Return the (x, y) coordinate for the center point of the cell that contains the specified text.  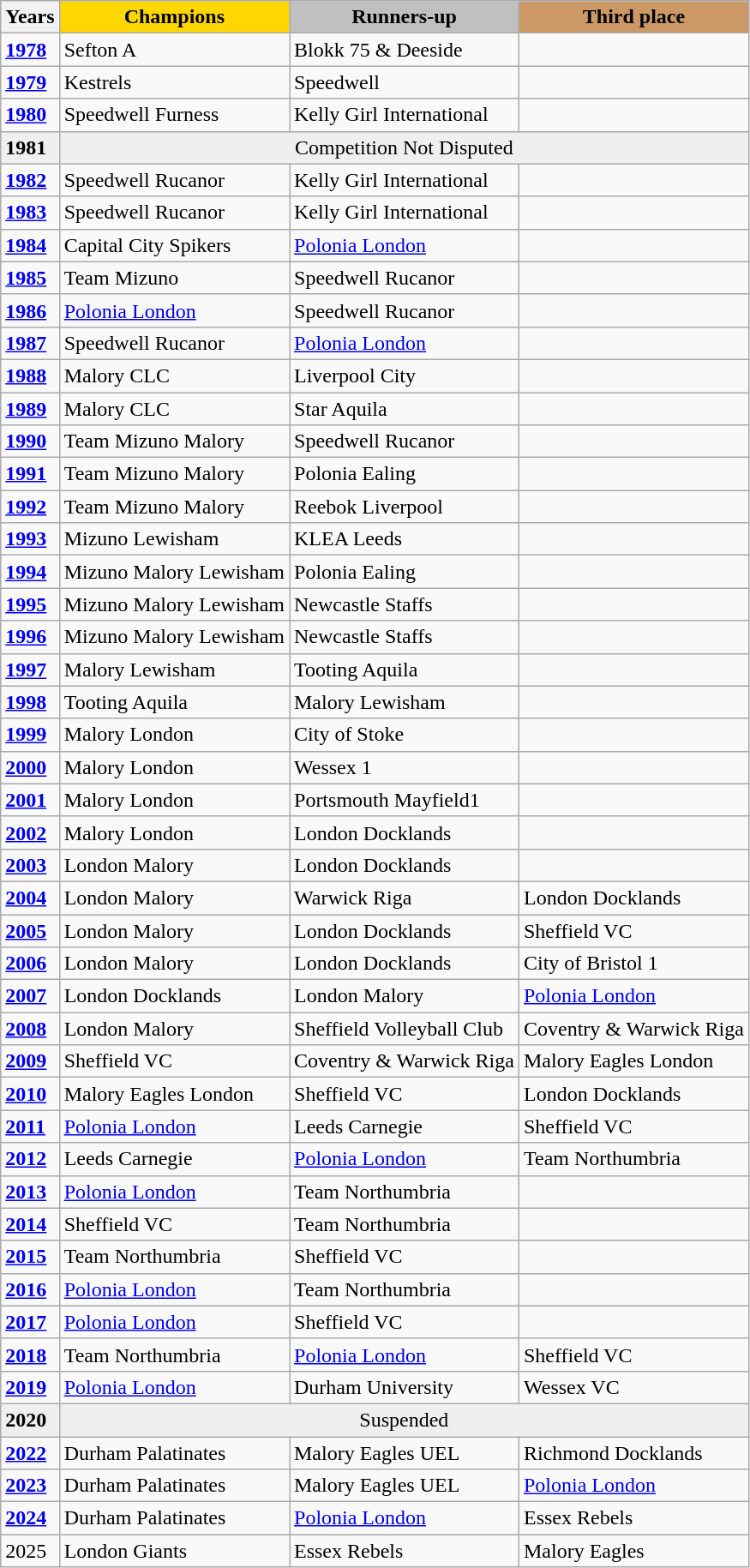
2016 (30, 1289)
2025 (30, 1551)
Liverpool City (405, 375)
Speedwell (405, 82)
2024 (30, 1518)
2020 (30, 1420)
1992 (30, 507)
2015 (30, 1257)
1987 (30, 343)
Portsmouth Mayfield1 (405, 800)
Runners-up (405, 17)
1985 (30, 278)
Suspended (404, 1420)
2001 (30, 800)
2022 (30, 1453)
2013 (30, 1192)
2012 (30, 1159)
2014 (30, 1224)
Star Aquila (405, 409)
Kestrels (174, 82)
Sheffield Volleyball Club (405, 1029)
2009 (30, 1061)
2006 (30, 964)
KLEA Leeds (405, 539)
1989 (30, 409)
1995 (30, 604)
1983 (30, 213)
1991 (30, 474)
City of Stoke (405, 735)
2003 (30, 865)
2011 (30, 1126)
2023 (30, 1486)
Blokk 75 & Deeside (405, 50)
1984 (30, 245)
2007 (30, 996)
Competition Not Disputed (404, 147)
2017 (30, 1322)
Speedwell Furness (174, 115)
1998 (30, 702)
2000 (30, 767)
2008 (30, 1029)
1981 (30, 147)
2018 (30, 1355)
Champions (174, 17)
Richmond Docklands (633, 1453)
Capital City Spikers (174, 245)
2004 (30, 898)
2005 (30, 930)
1988 (30, 375)
City of Bristol 1 (633, 964)
1986 (30, 310)
Third place (633, 17)
Malory Eagles (633, 1551)
2010 (30, 1094)
1994 (30, 572)
2019 (30, 1387)
Wessex VC (633, 1387)
Years (30, 17)
Sefton A (174, 50)
1978 (30, 50)
Team Mizuno (174, 278)
1997 (30, 670)
Mizuno Lewisham (174, 539)
Durham University (405, 1387)
1990 (30, 442)
Wessex 1 (405, 767)
1996 (30, 637)
Reebok Liverpool (405, 507)
1979 (30, 82)
London Giants (174, 1551)
Warwick Riga (405, 898)
1993 (30, 539)
1980 (30, 115)
2002 (30, 832)
1982 (30, 180)
1999 (30, 735)
